Output the [X, Y] coordinate of the center of the cell containing the given text.  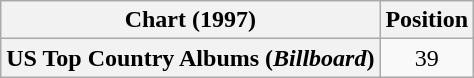
US Top Country Albums (Billboard) [190, 58]
Chart (1997) [190, 20]
39 [427, 58]
Position [427, 20]
